Return the [X, Y] coordinate for the center point of the cell that contains the specified text.  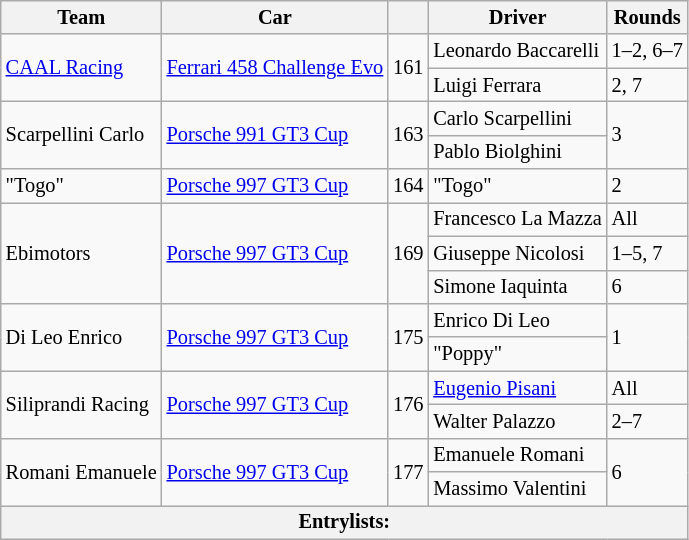
Driver [517, 17]
Scarpellini Carlo [82, 134]
1 [648, 336]
"Poppy" [517, 354]
Simone Iaquinta [517, 287]
Romani Emanuele [82, 472]
2, 7 [648, 85]
Massimo Valentini [517, 489]
Carlo Scarpellini [517, 118]
Team [82, 17]
164 [408, 186]
Francesco La Mazza [517, 219]
Ferrari 458 Challenge Evo [276, 68]
Walter Palazzo [517, 421]
Eugenio Pisani [517, 388]
161 [408, 68]
Emanuele Romani [517, 455]
177 [408, 472]
Di Leo Enrico [82, 336]
Ebimotors [82, 252]
1–2, 6–7 [648, 51]
Porsche 991 GT3 Cup [276, 134]
163 [408, 134]
CAAL Racing [82, 68]
Enrico Di Leo [517, 320]
1–5, 7 [648, 253]
Pablo Biolghini [517, 152]
Entrylists: [344, 522]
2 [648, 186]
175 [408, 336]
Car [276, 17]
176 [408, 404]
Siliprandi Racing [82, 404]
Giuseppe Nicolosi [517, 253]
2–7 [648, 421]
Leonardo Baccarelli [517, 51]
Rounds [648, 17]
Luigi Ferrara [517, 85]
3 [648, 134]
169 [408, 252]
